From the cell containing the given text, extract its center point as (x, y) coordinate. 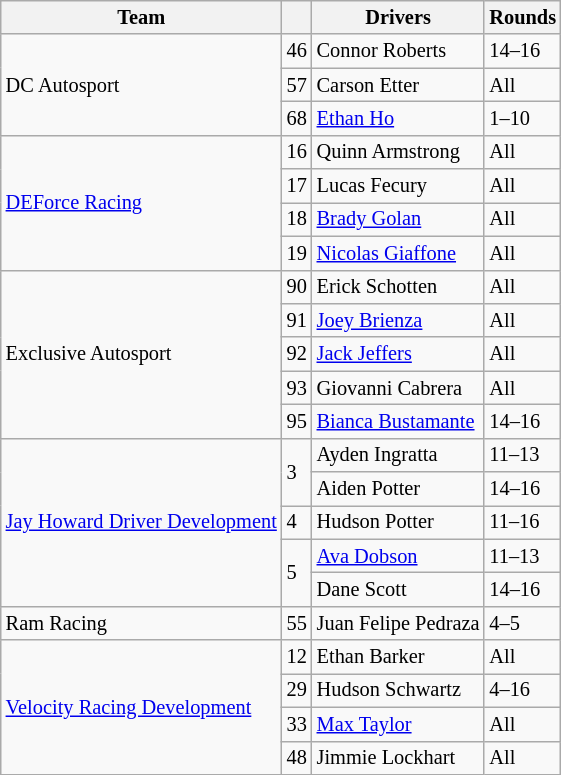
Team (142, 17)
90 (297, 287)
Ram Racing (142, 623)
Ava Dobson (398, 556)
Jack Jeffers (398, 354)
16 (297, 152)
DEForce Racing (142, 202)
Joey Brienza (398, 320)
68 (297, 118)
95 (297, 421)
Rounds (522, 17)
91 (297, 320)
57 (297, 85)
4–5 (522, 623)
Ethan Ho (398, 118)
Exclusive Autosport (142, 354)
Ayden Ingratta (398, 455)
48 (297, 758)
11–16 (522, 522)
Juan Felipe Pedraza (398, 623)
Velocity Racing Development (142, 708)
18 (297, 219)
92 (297, 354)
Dane Scott (398, 589)
Jay Howard Driver Development (142, 522)
Jimmie Lockhart (398, 758)
19 (297, 253)
Giovanni Cabrera (398, 388)
Lucas Fecury (398, 186)
Nicolas Giaffone (398, 253)
5 (297, 572)
4 (297, 522)
1–10 (522, 118)
93 (297, 388)
12 (297, 657)
55 (297, 623)
Max Taylor (398, 724)
46 (297, 51)
3 (297, 472)
4–16 (522, 690)
Drivers (398, 17)
Quinn Armstrong (398, 152)
Connor Roberts (398, 51)
Ethan Barker (398, 657)
Brady Golan (398, 219)
Carson Etter (398, 85)
29 (297, 690)
Hudson Schwartz (398, 690)
Aiden Potter (398, 489)
Erick Schotten (398, 287)
Hudson Potter (398, 522)
17 (297, 186)
DC Autosport (142, 84)
33 (297, 724)
Bianca Bustamante (398, 421)
